Find where the given text appears and provide that cell's center as (x, y) coordinate. 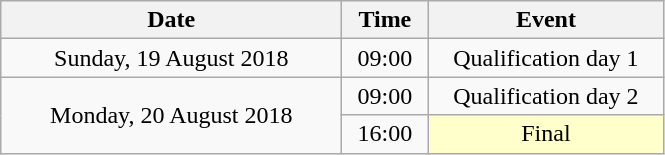
Event (546, 20)
Monday, 20 August 2018 (172, 115)
Final (546, 134)
16:00 (385, 134)
Time (385, 20)
Sunday, 19 August 2018 (172, 58)
Qualification day 1 (546, 58)
Date (172, 20)
Qualification day 2 (546, 96)
